For the text-containing cell, return its midpoint in [X, Y] coordinate format. 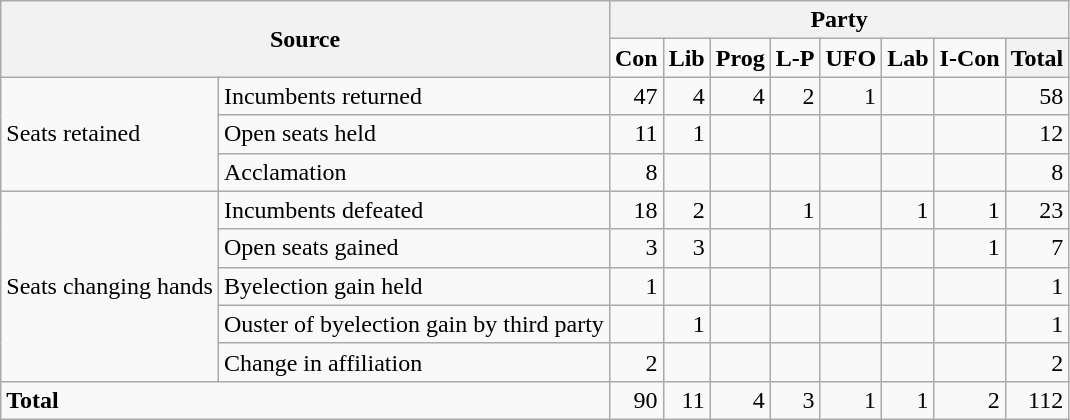
Open seats held [414, 134]
Con [636, 58]
Prog [740, 58]
23 [1037, 210]
Seats retained [110, 134]
7 [1037, 248]
Acclamation [414, 172]
Incumbents returned [414, 96]
47 [636, 96]
Byelection gain held [414, 286]
Lib [686, 58]
Open seats gained [414, 248]
Lab [908, 58]
Source [306, 39]
18 [636, 210]
Seats changing hands [110, 286]
12 [1037, 134]
Ouster of byelection gain by third party [414, 324]
Change in affiliation [414, 362]
I-Con [970, 58]
58 [1037, 96]
90 [636, 400]
UFO [851, 58]
Incumbents defeated [414, 210]
112 [1037, 400]
Party [838, 20]
L-P [795, 58]
